For the text-containing cell, return its midpoint in [X, Y] coordinate format. 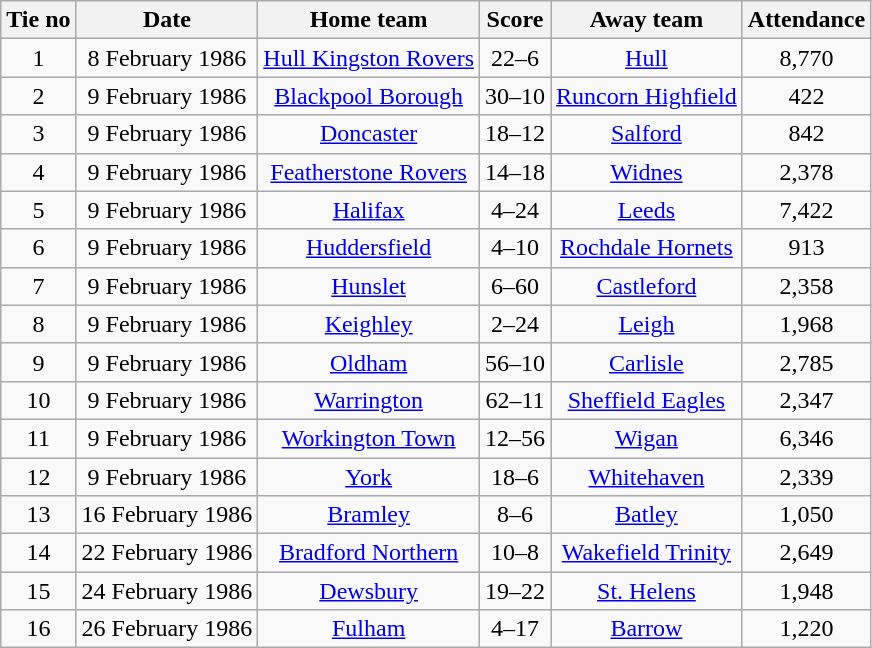
16 February 1986 [167, 515]
Featherstone Rovers [369, 172]
Oldham [369, 362]
Carlisle [647, 362]
26 February 1986 [167, 629]
2,785 [806, 362]
913 [806, 248]
4–10 [516, 248]
2,339 [806, 477]
8 [38, 324]
19–22 [516, 591]
56–10 [516, 362]
Runcorn Highfield [647, 96]
Bradford Northern [369, 553]
Sheffield Eagles [647, 400]
St. Helens [647, 591]
Doncaster [369, 134]
1,948 [806, 591]
Leeds [647, 210]
York [369, 477]
13 [38, 515]
Away team [647, 20]
10 [38, 400]
9 [38, 362]
18–12 [516, 134]
1,220 [806, 629]
Fulham [369, 629]
24 February 1986 [167, 591]
3 [38, 134]
22–6 [516, 58]
Hull [647, 58]
422 [806, 96]
2,378 [806, 172]
14 [38, 553]
1,968 [806, 324]
Widnes [647, 172]
11 [38, 438]
Attendance [806, 20]
Home team [369, 20]
4–17 [516, 629]
14–18 [516, 172]
Huddersfield [369, 248]
2,358 [806, 286]
Castleford [647, 286]
8 February 1986 [167, 58]
6,346 [806, 438]
8,770 [806, 58]
7,422 [806, 210]
Warrington [369, 400]
Score [516, 20]
Leigh [647, 324]
4 [38, 172]
2,649 [806, 553]
18–6 [516, 477]
10–8 [516, 553]
1,050 [806, 515]
Wakefield Trinity [647, 553]
16 [38, 629]
Hunslet [369, 286]
4–24 [516, 210]
Rochdale Hornets [647, 248]
30–10 [516, 96]
15 [38, 591]
22 February 1986 [167, 553]
Barrow [647, 629]
Blackpool Borough [369, 96]
6 [38, 248]
Hull Kingston Rovers [369, 58]
Halifax [369, 210]
62–11 [516, 400]
2,347 [806, 400]
7 [38, 286]
12 [38, 477]
Workington Town [369, 438]
842 [806, 134]
2 [38, 96]
12–56 [516, 438]
Batley [647, 515]
Tie no [38, 20]
Date [167, 20]
1 [38, 58]
Keighley [369, 324]
Dewsbury [369, 591]
5 [38, 210]
2–24 [516, 324]
Wigan [647, 438]
Bramley [369, 515]
Salford [647, 134]
6–60 [516, 286]
Whitehaven [647, 477]
8–6 [516, 515]
